Return (X, Y) of the center of cell containing provided text 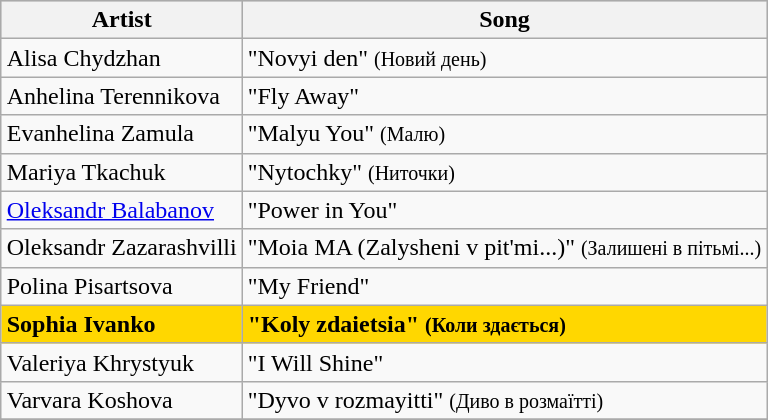
Anhelina Terennikova (122, 96)
"Moia MA (Zalysheni v pit'mi...)" (Залишені в пітьмі...) (504, 248)
Sophia Ivanko (122, 324)
Mariya Tkachuk (122, 172)
Evanhelina Zamula (122, 134)
"Fly Away" (504, 96)
"My Friend" (504, 286)
Song (504, 20)
Polina Pisartsova (122, 286)
"Novyi den" (Новий день) (504, 58)
Alisa Chydzhan (122, 58)
"Koly zdaietsia" (Коли здається) (504, 324)
Valeriya Khrystyuk (122, 362)
"Dyvo v rozmayitti" (Диво в розмаїтті) (504, 400)
"Malyu You" (Малю) (504, 134)
"Nytochky" (Ниточки) (504, 172)
Varvara Koshova (122, 400)
Artist (122, 20)
Oleksandr Zazarashvilli (122, 248)
"Power in You" (504, 210)
Oleksandr Balabanov (122, 210)
"I Will Shine" (504, 362)
